Locate the cell with the specified text and output its [x, y] center coordinate. 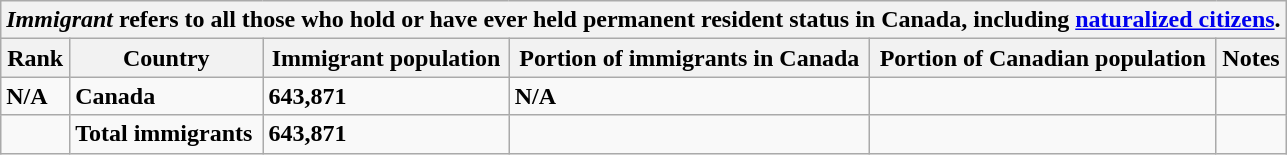
Immigrant population [386, 58]
Immigrant refers to all those who hold or have ever held permanent resident status in Canada, including naturalized citizens. [644, 20]
Notes [1251, 58]
Total immigrants [166, 134]
Portion of immigrants in Canada [690, 58]
Country [166, 58]
Portion of Canadian population [1043, 58]
Canada [166, 96]
Rank [36, 58]
